Detect which cell encompasses the target text, then output its [x, y] center coordinate. 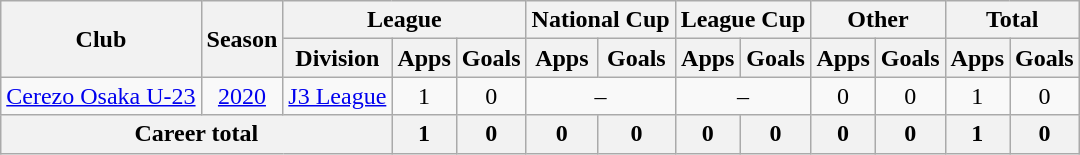
2020 [242, 96]
Other [878, 20]
Cerezo Osaka U-23 [101, 96]
League [404, 20]
Season [242, 39]
Career total [196, 134]
League Cup [743, 20]
Total [1012, 20]
J3 League [338, 96]
Club [101, 39]
Division [338, 58]
National Cup [600, 20]
